Scan for the cell matching the given text and deliver its [x, y] coordinate at center. 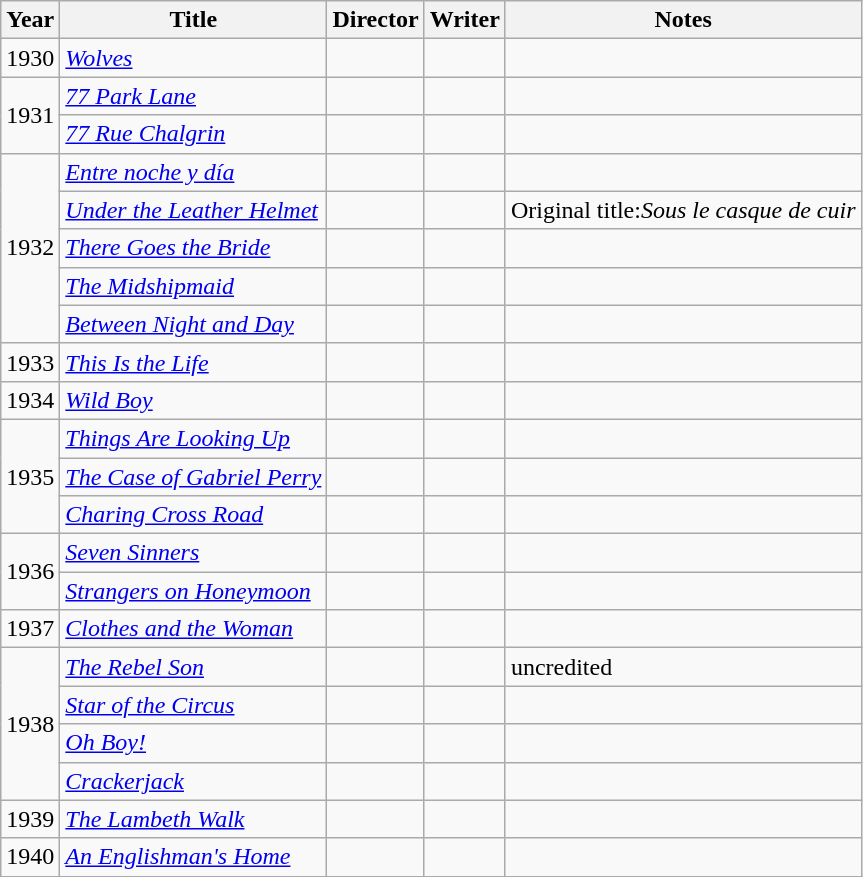
Wolves [194, 58]
This Is the Life [194, 362]
1934 [30, 400]
Oh Boy! [194, 743]
Seven Sinners [194, 553]
Year [30, 20]
Star of the Circus [194, 705]
Original title:Sous le casque de cuir [683, 210]
Between Night and Day [194, 324]
Notes [683, 20]
The Rebel Son [194, 667]
1932 [30, 248]
Under the Leather Helmet [194, 210]
Wild Boy [194, 400]
Writer [464, 20]
Entre noche y día [194, 172]
The Case of Gabriel Perry [194, 477]
There Goes the Bride [194, 248]
Crackerjack [194, 781]
1936 [30, 572]
Title [194, 20]
Charing Cross Road [194, 515]
1933 [30, 362]
77 Rue Chalgrin [194, 134]
77 Park Lane [194, 96]
Director [376, 20]
Strangers on Honeymoon [194, 591]
1935 [30, 476]
1938 [30, 724]
The Lambeth Walk [194, 819]
1937 [30, 629]
1931 [30, 115]
uncredited [683, 667]
Clothes and the Woman [194, 629]
1939 [30, 819]
1930 [30, 58]
1940 [30, 857]
Things Are Looking Up [194, 438]
The Midshipmaid [194, 286]
An Englishman's Home [194, 857]
